Provide the (x, y) coordinate of the cell's center where the given text is located.  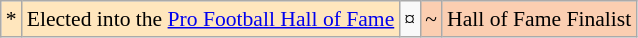
~ (431, 19)
Hall of Fame Finalist (539, 19)
* (12, 19)
¤ (410, 19)
Elected into the Pro Football Hall of Fame (211, 19)
